Provide the [X, Y] coordinate of the cell's center where the given text is located.  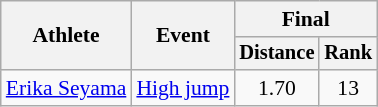
1.70 [276, 88]
13 [348, 88]
Distance [276, 54]
Rank [348, 54]
Final [305, 19]
Event [182, 36]
Erika Seyama [66, 88]
High jump [182, 88]
Athlete [66, 36]
